Capture the cell that displays the provided text and extract its (x, y) central coordinate. 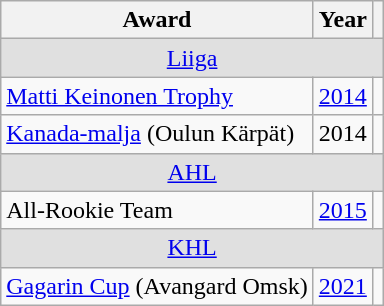
Year (342, 20)
KHL (192, 248)
All-Rookie Team (158, 210)
Award (158, 20)
AHL (192, 172)
2015 (342, 210)
Matti Keinonen Trophy (158, 96)
Kanada-malja (Oulun Kärpät) (158, 134)
2021 (342, 286)
Liiga (192, 58)
Gagarin Cup (Avangard Omsk) (158, 286)
